Pinpoint the cell where the given text exists, returning its [X, Y] midpoint coordinate. 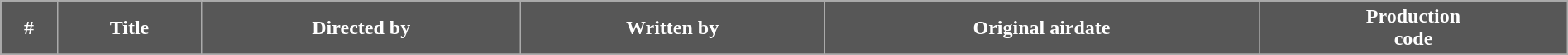
Directed by [361, 28]
Productioncode [1414, 28]
Title [129, 28]
Original airdate [1041, 28]
# [30, 28]
Written by [672, 28]
